Provide the (X, Y) coordinate of the cell's center where the given text is located.  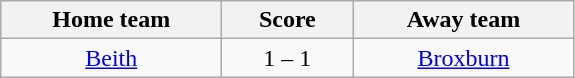
1 – 1 (288, 58)
Score (288, 20)
Broxburn (464, 58)
Away team (464, 20)
Home team (112, 20)
Beith (112, 58)
